Identify which cell holds the provided text, then report its [X, Y] central coordinate. 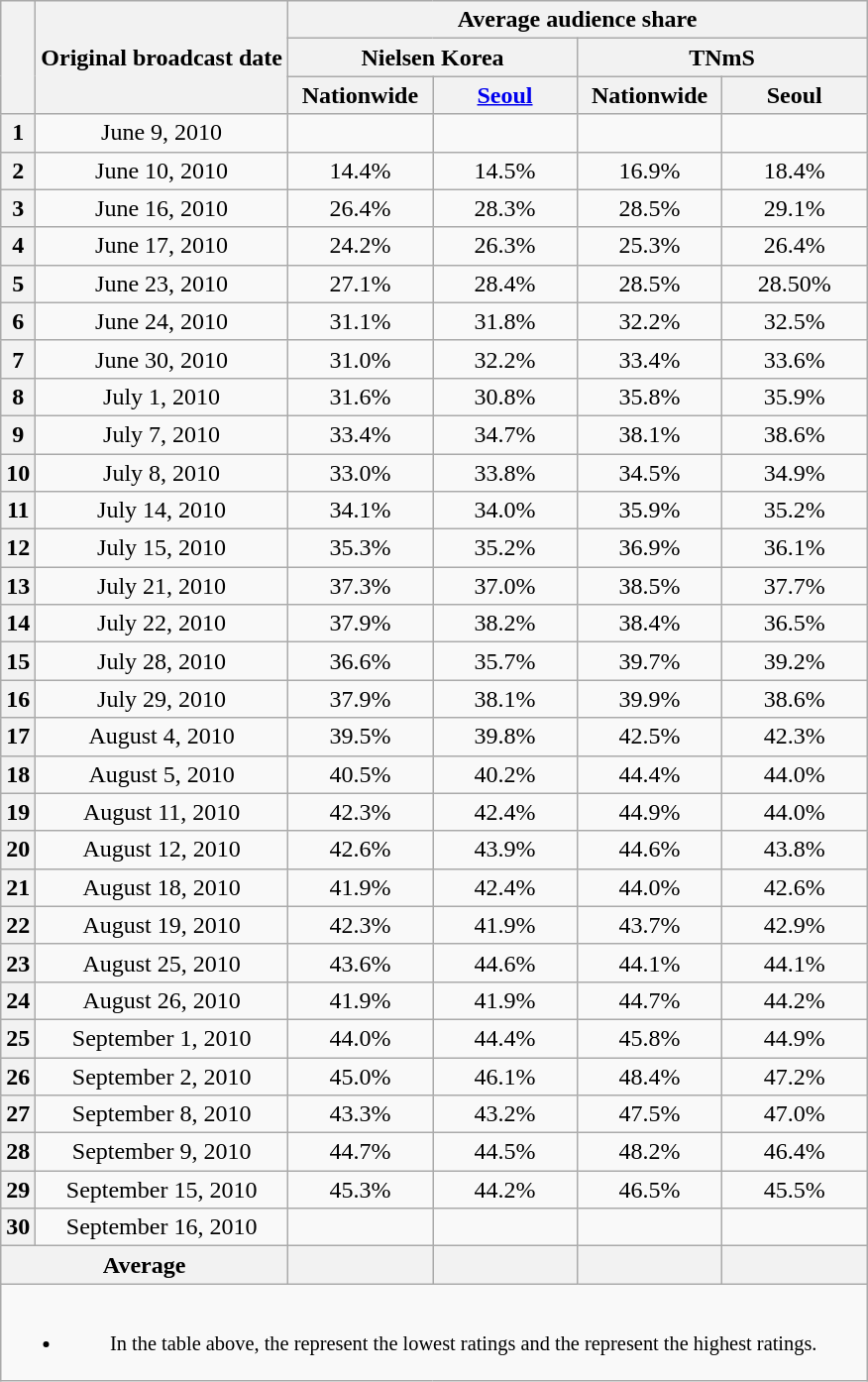
34.7% [504, 434]
15 [18, 661]
39.5% [360, 737]
26 [18, 1076]
13 [18, 586]
46.4% [795, 1152]
28.4% [504, 284]
14 [18, 624]
25.3% [650, 246]
28 [18, 1152]
40.5% [360, 774]
34.9% [795, 473]
August 19, 2010 [163, 925]
26.3% [504, 246]
September 1, 2010 [163, 1038]
29.1% [795, 208]
11 [18, 511]
36.1% [795, 548]
48.2% [650, 1152]
40.2% [504, 774]
33.6% [795, 359]
3 [18, 208]
35.8% [650, 397]
24.2% [360, 246]
7 [18, 359]
17 [18, 737]
23 [18, 963]
43.9% [504, 850]
July 28, 2010 [163, 661]
45.5% [795, 1190]
July 21, 2010 [163, 586]
August 12, 2010 [163, 850]
35.3% [360, 548]
47.0% [795, 1114]
September 2, 2010 [163, 1076]
16.9% [650, 171]
August 11, 2010 [163, 812]
31.8% [504, 321]
19 [18, 812]
42.9% [795, 925]
Nielsen Korea [432, 58]
Original broadcast date [163, 58]
9 [18, 434]
July 8, 2010 [163, 473]
31.0% [360, 359]
Average audience share [577, 20]
June 16, 2010 [163, 208]
32.5% [795, 321]
25 [18, 1038]
38.2% [504, 624]
29 [18, 1190]
August 5, 2010 [163, 774]
38.4% [650, 624]
30.8% [504, 397]
35.7% [504, 661]
28.3% [504, 208]
39.7% [650, 661]
August 18, 2010 [163, 887]
37.3% [360, 586]
43.7% [650, 925]
10 [18, 473]
44.5% [504, 1152]
46.5% [650, 1190]
22 [18, 925]
July 29, 2010 [163, 699]
30 [18, 1227]
August 26, 2010 [163, 1000]
34.1% [360, 511]
36.6% [360, 661]
August 25, 2010 [163, 963]
34.5% [650, 473]
July 22, 2010 [163, 624]
September 15, 2010 [163, 1190]
43.8% [795, 850]
September 8, 2010 [163, 1114]
1 [18, 133]
5 [18, 284]
27.1% [360, 284]
28.50% [795, 284]
8 [18, 397]
14.4% [360, 171]
45.3% [360, 1190]
47.2% [795, 1076]
June 9, 2010 [163, 133]
33.0% [360, 473]
43.6% [360, 963]
34.0% [504, 511]
6 [18, 321]
14.5% [504, 171]
July 15, 2010 [163, 548]
21 [18, 887]
36.5% [795, 624]
September 16, 2010 [163, 1227]
45.8% [650, 1038]
Average [145, 1265]
18.4% [795, 171]
37.7% [795, 586]
38.5% [650, 586]
36.9% [650, 548]
In the table above, the represent the lowest ratings and the represent the highest ratings. [434, 1332]
46.1% [504, 1076]
2 [18, 171]
TNmS [722, 58]
43.2% [504, 1114]
31.6% [360, 397]
June 23, 2010 [163, 284]
48.4% [650, 1076]
July 1, 2010 [163, 397]
June 10, 2010 [163, 171]
39.2% [795, 661]
39.8% [504, 737]
39.9% [650, 699]
37.0% [504, 586]
July 14, 2010 [163, 511]
43.3% [360, 1114]
July 7, 2010 [163, 434]
27 [18, 1114]
12 [18, 548]
31.1% [360, 321]
47.5% [650, 1114]
September 9, 2010 [163, 1152]
June 17, 2010 [163, 246]
16 [18, 699]
20 [18, 850]
4 [18, 246]
42.5% [650, 737]
33.8% [504, 473]
June 24, 2010 [163, 321]
45.0% [360, 1076]
24 [18, 1000]
18 [18, 774]
June 30, 2010 [163, 359]
August 4, 2010 [163, 737]
